Find where the given text appears and provide that cell's center as [X, Y] coordinate. 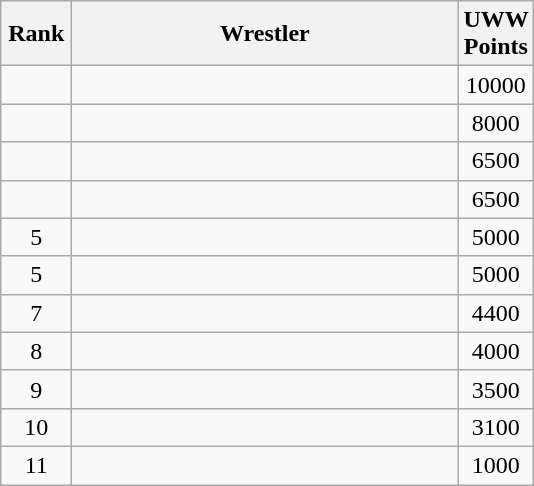
9 [36, 389]
Wrestler [265, 34]
10 [36, 427]
UWW Points [496, 34]
4400 [496, 313]
3100 [496, 427]
8 [36, 351]
7 [36, 313]
4000 [496, 351]
10000 [496, 85]
Rank [36, 34]
11 [36, 465]
3500 [496, 389]
8000 [496, 123]
1000 [496, 465]
